Extract the (x, y) coordinate from the center of the cell holding the provided text.  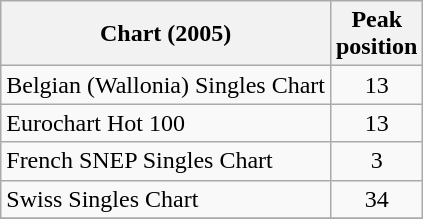
34 (376, 199)
Peakposition (376, 34)
3 (376, 161)
Belgian (Wallonia) Singles Chart (166, 85)
Chart (2005) (166, 34)
Swiss Singles Chart (166, 199)
Eurochart Hot 100 (166, 123)
French SNEP Singles Chart (166, 161)
